Extract the (X, Y) coordinate from the center of the cell holding the provided text.  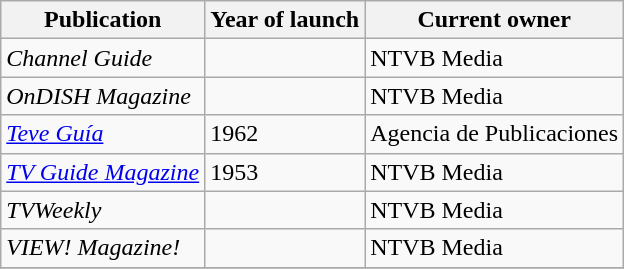
Current owner (494, 20)
1953 (285, 172)
TV Guide Magazine (103, 172)
Year of launch (285, 20)
Channel Guide (103, 58)
OnDISH Magazine (103, 96)
TVWeekly (103, 210)
Agencia de Publicaciones (494, 134)
Teve Guía (103, 134)
Publication (103, 20)
1962 (285, 134)
VIEW! Magazine! (103, 248)
